For the text-containing cell, return its midpoint in (x, y) coordinate format. 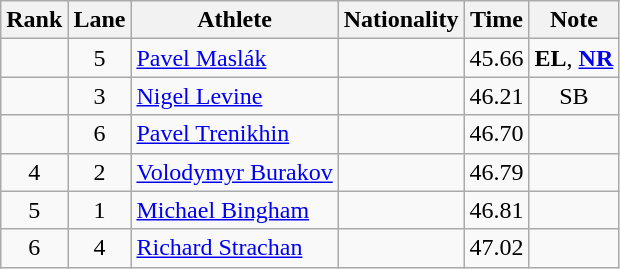
Note (574, 20)
46.79 (496, 172)
Pavel Trenikhin (234, 134)
Time (496, 20)
Lane (100, 20)
Richard Strachan (234, 248)
1 (100, 210)
46.81 (496, 210)
Pavel Maslák (234, 58)
Athlete (234, 20)
Rank (34, 20)
EL, NR (574, 58)
Michael Bingham (234, 210)
45.66 (496, 58)
46.70 (496, 134)
SB (574, 96)
Nationality (401, 20)
Nigel Levine (234, 96)
2 (100, 172)
47.02 (496, 248)
46.21 (496, 96)
3 (100, 96)
Volodymyr Burakov (234, 172)
